Detect which cell encompasses the target text, then output its [x, y] center coordinate. 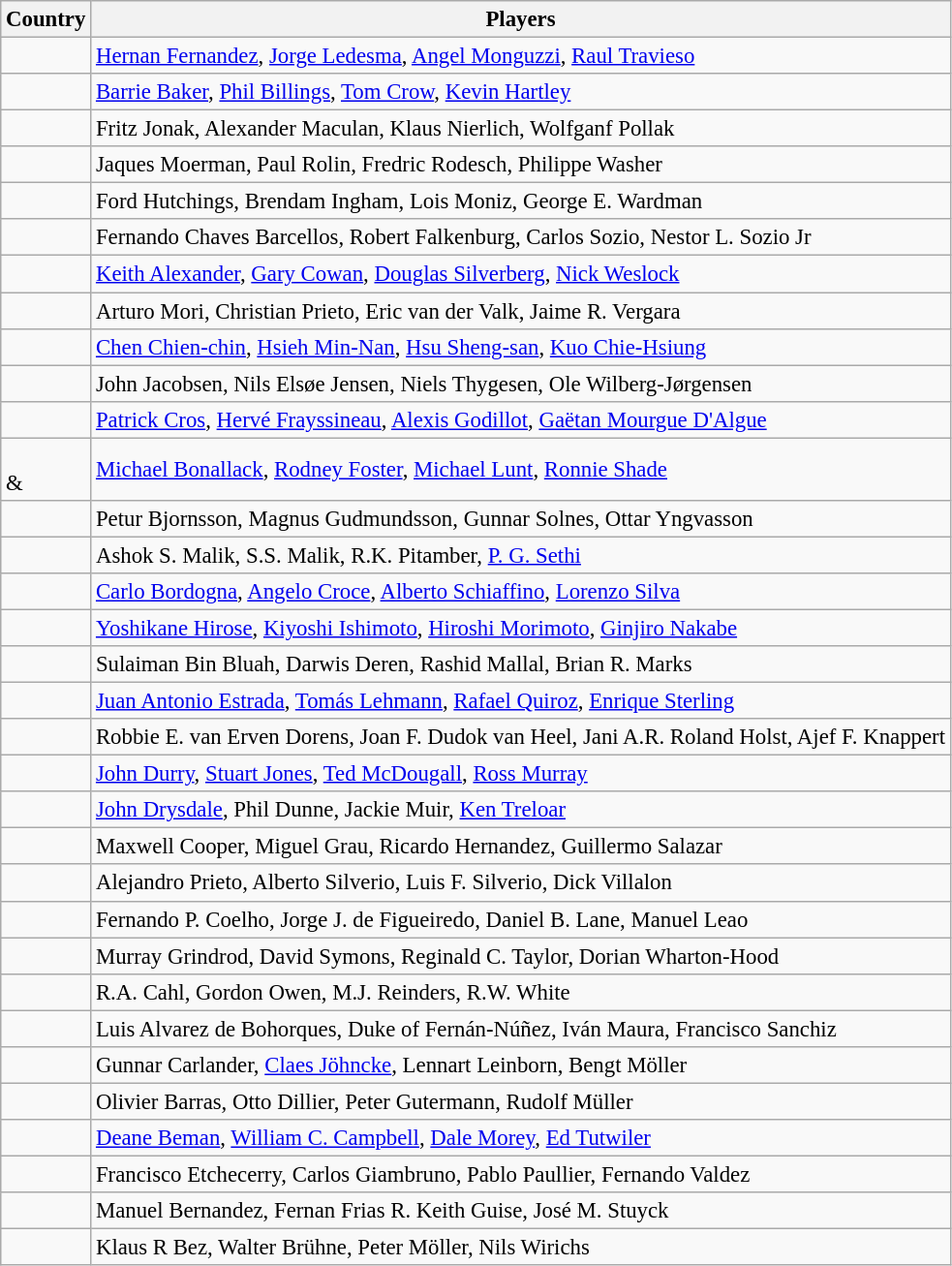
Chen Chien-chin, Hsieh Min-Nan, Hsu Sheng-san, Kuo Chie-Hsiung [521, 347]
Carlo Bordogna, Angelo Croce, Alberto Schiaffino, Lorenzo Silva [521, 592]
R.A. Cahl, Gordon Owen, M.J. Reinders, R.W. White [521, 992]
Players [521, 19]
Jaques Moerman, Paul Rolin, Fredric Rodesch, Philippe Washer [521, 165]
Murray Grindrod, David Symons, Reginald C. Taylor, Dorian Wharton-Hood [521, 956]
& [46, 469]
Sulaiman Bin Bluah, Darwis Deren, Rashid Mallal, Brian R. Marks [521, 664]
Maxwell Cooper, Miguel Grau, Ricardo Hernandez, Guillermo Salazar [521, 847]
Fritz Jonak, Alexander Maculan, Klaus Nierlich, Wolfganf Pollak [521, 129]
Klaus R Bez, Walter Brühne, Peter Möller, Nils Wirichs [521, 1248]
Luis Alvarez de Bohorques, Duke of Fernán-Núñez, Iván Maura, Francisco Sanchiz [521, 1029]
Ford Hutchings, Brendam Ingham, Lois Moniz, George E. Wardman [521, 201]
Juan Antonio Estrada, Tomás Lehmann, Rafael Quiroz, Enrique Sterling [521, 701]
Gunnar Carlander, Claes Jöhncke, Lennart Leinborn, Bengt Möller [521, 1065]
Deane Beman, William C. Campbell, Dale Morey, Ed Tutwiler [521, 1138]
Alejandro Prieto, Alberto Silverio, Luis F. Silverio, Dick Villalon [521, 883]
Manuel Bernandez, Fernan Frias R. Keith Guise, José M. Stuyck [521, 1211]
Hernan Fernandez, Jorge Ledesma, Angel Monguzzi, Raul Travieso [521, 56]
Michael Bonallack, Rodney Foster, Michael Lunt, Ronnie Shade [521, 469]
Barrie Baker, Phil Billings, Tom Crow, Kevin Hartley [521, 92]
Keith Alexander, Gary Cowan, Douglas Silverberg, Nick Weslock [521, 274]
Fernando P. Coelho, Jorge J. de Figueiredo, Daniel B. Lane, Manuel Leao [521, 919]
Arturo Mori, Christian Prieto, Eric van der Valk, Jaime R. Vergara [521, 311]
Fernando Chaves Barcellos, Robert Falkenburg, Carlos Sozio, Nestor L. Sozio Jr [521, 237]
Robbie E. van Erven Dorens, Joan F. Dudok van Heel, Jani A.R. Roland Holst, Ajef F. Knappert [521, 737]
John Drysdale, Phil Dunne, Jackie Muir, Ken Treloar [521, 810]
Ashok S. Malik, S.S. Malik, R.K. Pitamber, P. G. Sethi [521, 555]
Yoshikane Hirose, Kiyoshi Ishimoto, Hiroshi Morimoto, Ginjiro Nakabe [521, 628]
Country [46, 19]
Francisco Etchecerry, Carlos Giambruno, Pablo Paullier, Fernando Valdez [521, 1174]
Petur Bjornsson, Magnus Gudmundsson, Gunnar Solnes, Ottar Yngvasson [521, 519]
Olivier Barras, Otto Dillier, Peter Gutermann, Rudolf Müller [521, 1101]
Patrick Cros, Hervé Frayssineau, Alexis Godillot, Gaëtan Mourgue D'Algue [521, 419]
John Durry, Stuart Jones, Ted McDougall, Ross Murray [521, 774]
John Jacobsen, Nils Elsøe Jensen, Niels Thygesen, Ole Wilberg-Jørgensen [521, 384]
